Provide the (X, Y) coordinate of the cell's center where the given text is located.  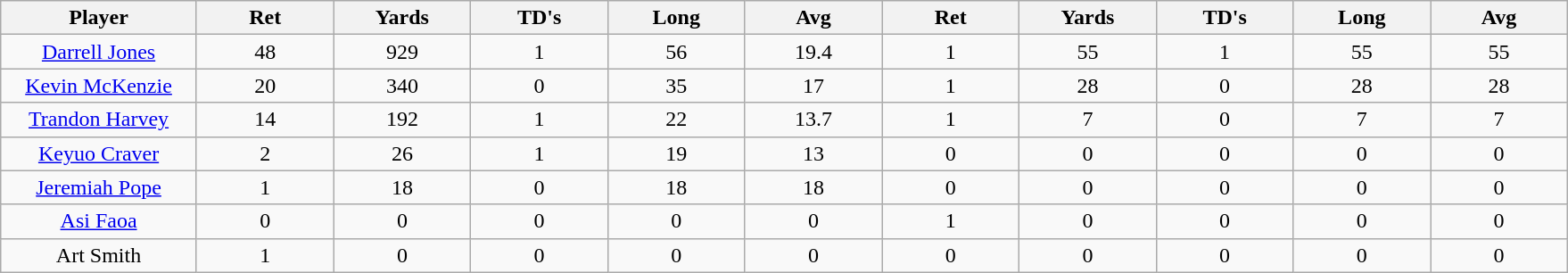
56 (676, 52)
Darrell Jones (99, 52)
Art Smith (99, 255)
14 (265, 120)
192 (402, 120)
19.4 (813, 52)
13 (813, 153)
13.7 (813, 120)
340 (402, 86)
48 (265, 52)
929 (402, 52)
Asi Faoa (99, 221)
Jeremiah Pope (99, 187)
20 (265, 86)
Kevin McKenzie (99, 86)
2 (265, 153)
Trandon Harvey (99, 120)
19 (676, 153)
26 (402, 153)
22 (676, 120)
Player (99, 18)
Keyuo Craver (99, 153)
17 (813, 86)
35 (676, 86)
